Extract the (x, y) coordinate from the center of the cell holding the provided text.  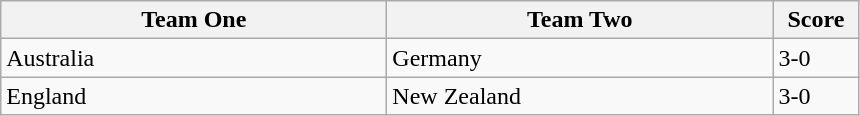
England (194, 96)
Team One (194, 20)
Germany (580, 58)
New Zealand (580, 96)
Australia (194, 58)
Team Two (580, 20)
Score (816, 20)
